Find where the given text appears and provide that cell's center as [x, y] coordinate. 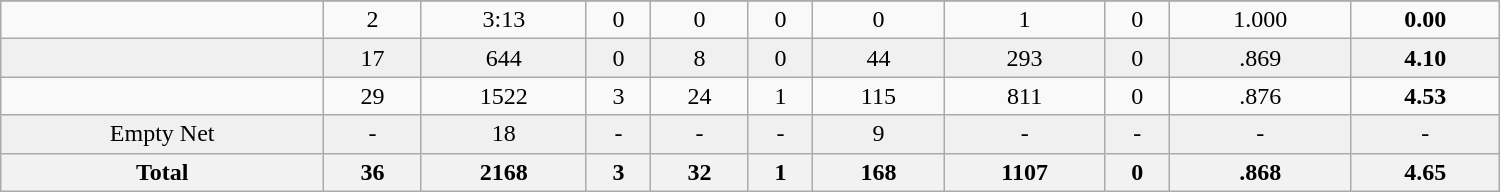
.876 [1261, 96]
18 [504, 134]
1107 [1024, 172]
4.65 [1425, 172]
.868 [1261, 172]
1.000 [1261, 20]
0.00 [1425, 20]
1522 [504, 96]
293 [1024, 58]
Empty Net [162, 134]
4.53 [1425, 96]
Total [162, 172]
168 [878, 172]
8 [700, 58]
32 [700, 172]
.869 [1261, 58]
24 [700, 96]
29 [373, 96]
115 [878, 96]
36 [373, 172]
3:13 [504, 20]
2168 [504, 172]
811 [1024, 96]
9 [878, 134]
4.10 [1425, 58]
2 [373, 20]
17 [373, 58]
644 [504, 58]
44 [878, 58]
